Find where the given text appears and provide that cell's center as [x, y] coordinate. 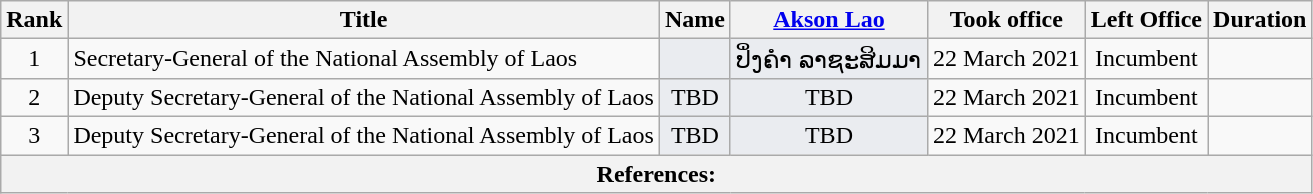
3 [34, 135]
1 [34, 59]
Akson Lao [828, 20]
Took office [1006, 20]
Secretary-General of the National Assembly of Laos [364, 59]
References: [656, 173]
Duration [1260, 20]
Rank [34, 20]
Title [364, 20]
ປິ່ງຄຳ ລາຊະສິມມາ [828, 59]
Name [694, 20]
Left Office [1146, 20]
2 [34, 97]
